Pinpoint the cell where the given text exists, returning its (X, Y) midpoint coordinate. 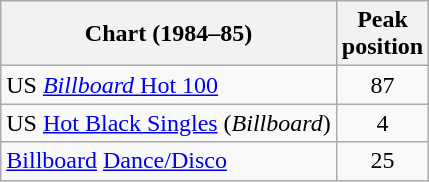
25 (382, 161)
US Hot Black Singles (Billboard) (169, 123)
Chart (1984–85) (169, 34)
4 (382, 123)
US Billboard Hot 100 (169, 85)
87 (382, 85)
Billboard Dance/Disco (169, 161)
Peakposition (382, 34)
